Detect which cell encompasses the target text, then output its (X, Y) center coordinate. 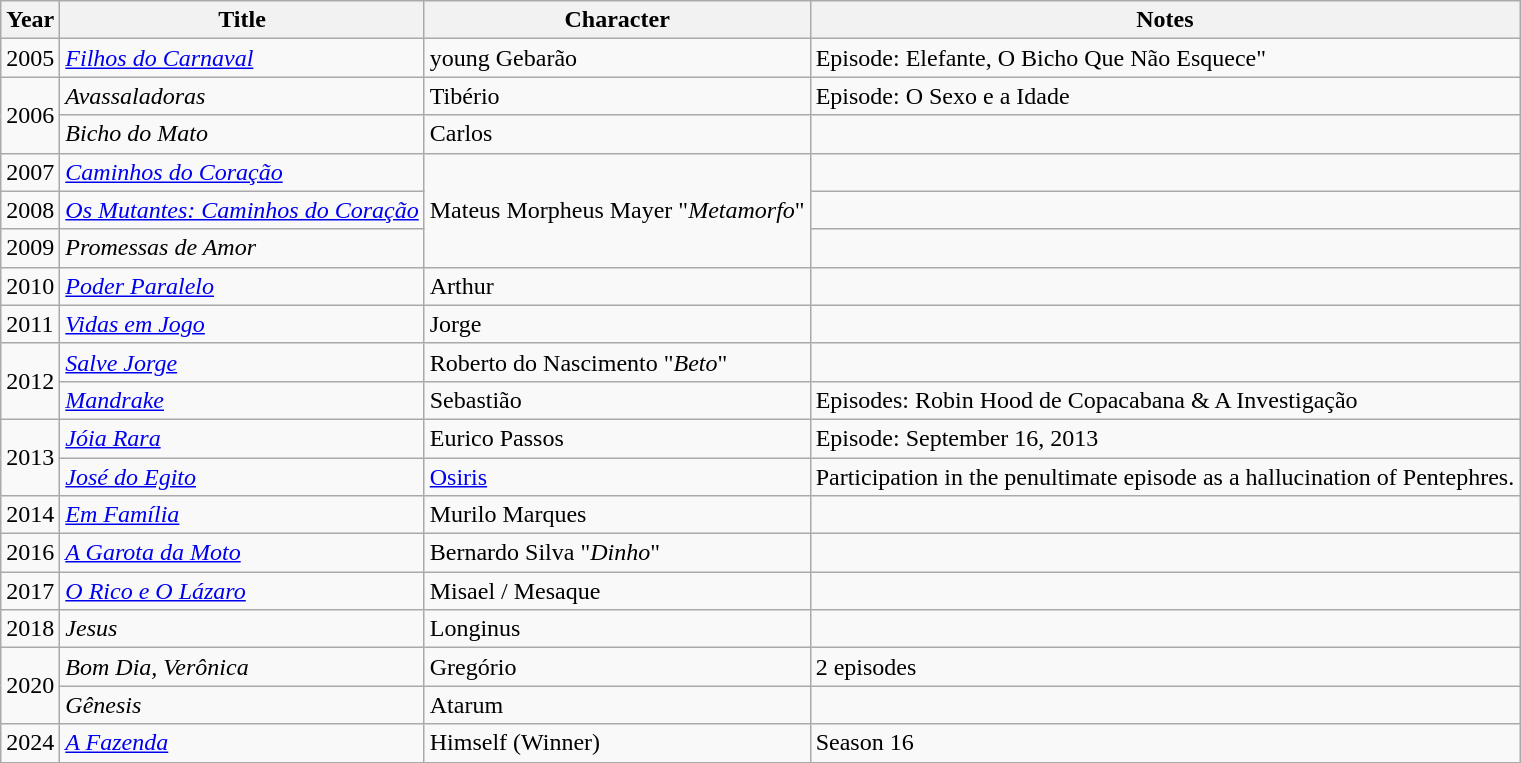
Bom Dia, Verônica (242, 667)
Mateus Morpheus Mayer "Metamorfo" (617, 210)
2024 (30, 743)
Episodes: Robin Hood de Copacabana & A Investigação (1165, 400)
2020 (30, 686)
2007 (30, 172)
Roberto do Nascimento "Beto" (617, 362)
Misael / Mesaque (617, 591)
2006 (30, 115)
Avassaladoras (242, 96)
Osiris (617, 477)
Atarum (617, 705)
Vidas em Jogo (242, 324)
Poder Paralelo (242, 286)
Bicho do Mato (242, 134)
Bernardo Silva "Dinho" (617, 553)
2012 (30, 381)
Filhos do Carnaval (242, 58)
Character (617, 20)
Os Mutantes: Caminhos do Coração (242, 210)
Promessas de Amor (242, 248)
Em Família (242, 515)
2013 (30, 457)
2008 (30, 210)
2016 (30, 553)
2011 (30, 324)
Tibério (617, 96)
2009 (30, 248)
Episode: September 16, 2013 (1165, 438)
Caminhos do Coração (242, 172)
2 episodes (1165, 667)
Murilo Marques (617, 515)
José do Egito (242, 477)
young Gebarão (617, 58)
2005 (30, 58)
Jorge (617, 324)
Year (30, 20)
Season 16 (1165, 743)
Eurico Passos (617, 438)
Notes (1165, 20)
Arthur (617, 286)
A Garota da Moto (242, 553)
Carlos (617, 134)
Participation in the penultimate episode as a hallucination of Pentephres. (1165, 477)
2017 (30, 591)
Sebastião (617, 400)
A Fazenda (242, 743)
2010 (30, 286)
Himself (Winner) (617, 743)
Mandrake (242, 400)
Longinus (617, 629)
Title (242, 20)
Episode: O Sexo e a Idade (1165, 96)
Episode: Elefante, O Bicho Que Não Esquece" (1165, 58)
2014 (30, 515)
Gênesis (242, 705)
Jesus (242, 629)
Salve Jorge (242, 362)
Jóia Rara (242, 438)
O Rico e O Lázaro (242, 591)
2018 (30, 629)
Gregório (617, 667)
